Find where the given text appears and provide that cell's center as [x, y] coordinate. 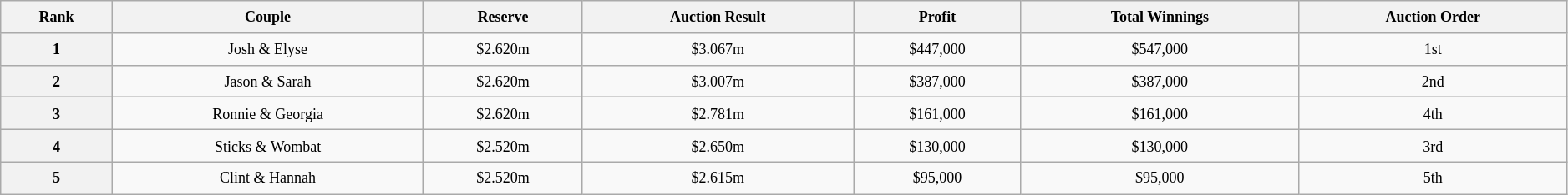
4th [1433, 113]
Jason & Sarah [267, 82]
$3.007m [718, 82]
Total Winnings [1160, 17]
$2.781m [718, 113]
1 [57, 48]
2nd [1433, 82]
$2.650m [718, 145]
Ronnie & Georgia [267, 113]
5 [57, 178]
3rd [1433, 145]
$547,000 [1160, 48]
Josh & Elyse [267, 48]
Profit [937, 17]
Rank [57, 17]
$3.067m [718, 48]
Auction Order [1433, 17]
Reserve [503, 17]
1st [1433, 48]
2 [57, 82]
5th [1433, 178]
3 [57, 113]
Clint & Hannah [267, 178]
4 [57, 145]
Auction Result [718, 17]
Couple [267, 17]
$2.615m [718, 178]
$447,000 [937, 48]
Sticks & Wombat [267, 145]
